Provide the [x, y] coordinate of the cell's center where the given text is located.  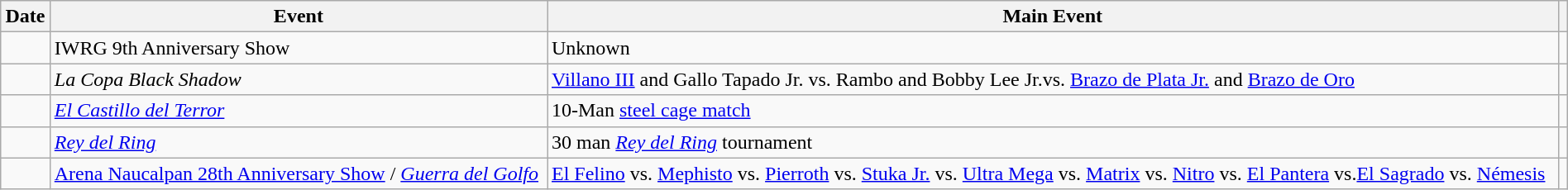
Arena Naucalpan 28th Anniversary Show / Guerra del Golfo [298, 173]
Main Event [1054, 17]
Rey del Ring [298, 142]
Date [26, 17]
La Copa Black Shadow [298, 79]
Villano III and Gallo Tapado Jr. vs. Rambo and Bobby Lee Jr.vs. Brazo de Plata Jr. and Brazo de Oro [1054, 79]
30 man Rey del Ring tournament [1054, 142]
10-Man steel cage match [1054, 111]
Event [298, 17]
El Felino vs. Mephisto vs. Pierroth vs. Stuka Jr. vs. Ultra Mega vs. Matrix vs. Nitro vs. El Pantera vs.El Sagrado vs. Némesis [1054, 173]
IWRG 9th Anniversary Show [298, 48]
El Castillo del Terror [298, 111]
Unknown [1054, 48]
